Return (x, y) of the center of cell containing provided text 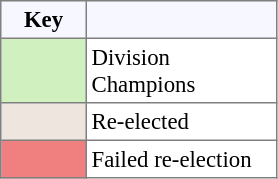
Re-elected (181, 122)
Division Champions (181, 70)
Failed re-election (181, 159)
Key (44, 20)
